Provide the [X, Y] coordinate of the cell's center where the given text is located.  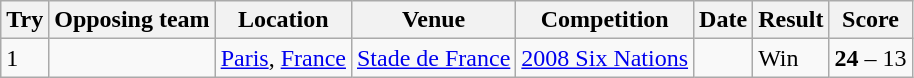
Venue [433, 20]
Win [791, 58]
1 [25, 58]
Date [724, 20]
Opposing team [132, 20]
Paris, France [283, 58]
Try [25, 20]
Score [870, 20]
Stade de France [433, 58]
2008 Six Nations [605, 58]
Location [283, 20]
Competition [605, 20]
Result [791, 20]
24 – 13 [870, 58]
